Output the (X, Y) coordinate of the center of the cell containing the given text.  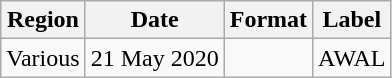
Date (154, 20)
Various (43, 58)
Format (268, 20)
Region (43, 20)
AWAL (352, 58)
Label (352, 20)
21 May 2020 (154, 58)
